Find where the given text appears and provide that cell's center as (X, Y) coordinate. 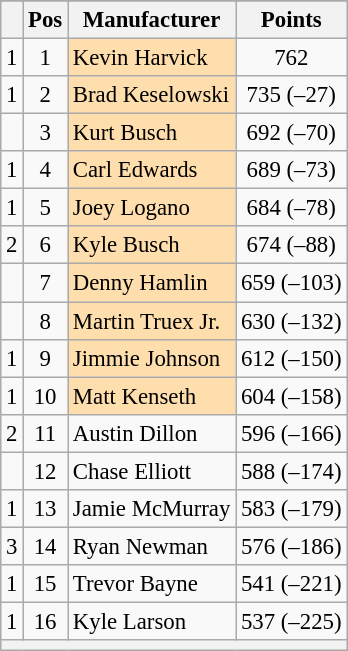
762 (292, 58)
9 (46, 358)
684 (–78) (292, 208)
Matt Kenseth (152, 396)
674 (–88) (292, 245)
Carl Edwards (152, 170)
Jamie McMurray (152, 509)
Trevor Bayne (152, 584)
6 (46, 245)
630 (–132) (292, 321)
Kevin Harvick (152, 58)
588 (–174) (292, 471)
689 (–73) (292, 170)
11 (46, 433)
7 (46, 283)
692 (–70) (292, 133)
596 (–166) (292, 433)
16 (46, 621)
Martin Truex Jr. (152, 321)
Ryan Newman (152, 546)
583 (–179) (292, 509)
Kurt Busch (152, 133)
8 (46, 321)
15 (46, 584)
Chase Elliott (152, 471)
576 (–186) (292, 546)
Kyle Larson (152, 621)
Manufacturer (152, 20)
Points (292, 20)
604 (–158) (292, 396)
10 (46, 396)
Kyle Busch (152, 245)
14 (46, 546)
Austin Dillon (152, 433)
12 (46, 471)
735 (–27) (292, 95)
537 (–225) (292, 621)
659 (–103) (292, 283)
Jimmie Johnson (152, 358)
541 (–221) (292, 584)
Denny Hamlin (152, 283)
Pos (46, 20)
Joey Logano (152, 208)
13 (46, 509)
612 (–150) (292, 358)
Brad Keselowski (152, 95)
5 (46, 208)
4 (46, 170)
